Return the [X, Y] coordinate for the center point of the cell that contains the specified text.  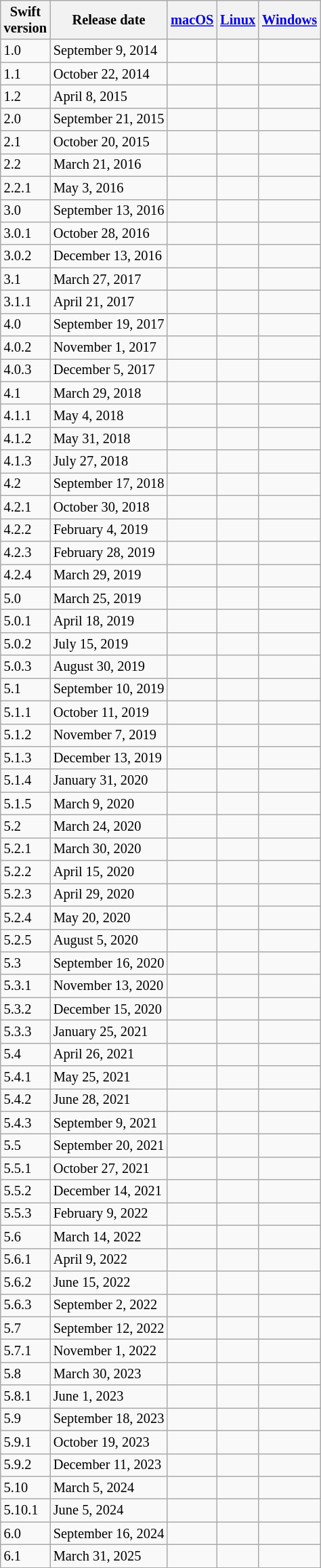
1.0 [26, 51]
September 2, 2022 [108, 1305]
March 24, 2020 [108, 826]
4.1.3 [26, 461]
Linux [238, 20]
2.0 [26, 119]
4.1 [26, 393]
5.8 [26, 1374]
December 5, 2017 [108, 370]
5.7.1 [26, 1350]
January 25, 2021 [108, 1031]
February 28, 2019 [108, 552]
September 21, 2015 [108, 119]
April 18, 2019 [108, 621]
3.1 [26, 279]
December 15, 2020 [108, 1009]
5.6.1 [26, 1260]
March 21, 2016 [108, 165]
March 29, 2019 [108, 575]
2.1 [26, 142]
5.5 [26, 1146]
6.0 [26, 1533]
5.3.2 [26, 1009]
5.2 [26, 826]
March 27, 2017 [108, 279]
5.5.3 [26, 1214]
December 13, 2019 [108, 758]
December 11, 2023 [108, 1465]
September 9, 2021 [108, 1123]
3.0.1 [26, 233]
June 5, 2024 [108, 1510]
October 20, 2015 [108, 142]
May 25, 2021 [108, 1077]
Windows [290, 20]
June 1, 2023 [108, 1397]
April 29, 2020 [108, 894]
October 30, 2018 [108, 507]
3.0 [26, 211]
3.0.2 [26, 256]
July 15, 2019 [108, 644]
4.2.2 [26, 530]
March 9, 2020 [108, 804]
5.2.4 [26, 917]
5.1.2 [26, 735]
April 26, 2021 [108, 1054]
February 9, 2022 [108, 1214]
5.10.1 [26, 1510]
5.2.2 [26, 872]
September 17, 2018 [108, 484]
May 3, 2016 [108, 188]
March 30, 2023 [108, 1374]
4.1.1 [26, 415]
June 28, 2021 [108, 1100]
September 19, 2017 [108, 325]
1.1 [26, 74]
August 5, 2020 [108, 941]
May 31, 2018 [108, 438]
5.0.3 [26, 667]
5.9.2 [26, 1465]
4.0 [26, 325]
September 10, 2019 [108, 689]
5.6.2 [26, 1282]
April 9, 2022 [108, 1260]
June 15, 2022 [108, 1282]
5.9 [26, 1419]
5.2.1 [26, 849]
5.1.3 [26, 758]
5.1.5 [26, 804]
5.0 [26, 598]
October 27, 2021 [108, 1168]
October 19, 2023 [108, 1442]
5.1.1 [26, 712]
5.8.1 [26, 1397]
September 13, 2016 [108, 211]
5.3 [26, 963]
5.4.2 [26, 1100]
May 20, 2020 [108, 917]
5.9.1 [26, 1442]
August 30, 2019 [108, 667]
March 25, 2019 [108, 598]
2.2.1 [26, 188]
March 5, 2024 [108, 1487]
Release date [108, 20]
4.0.2 [26, 348]
November 13, 2020 [108, 986]
5.5.1 [26, 1168]
5.10 [26, 1487]
4.2.1 [26, 507]
5.3.1 [26, 986]
September 16, 2020 [108, 963]
July 27, 2018 [108, 461]
4.2.3 [26, 552]
4.1.2 [26, 438]
5.0.1 [26, 621]
November 7, 2019 [108, 735]
4.2.4 [26, 575]
5.4 [26, 1054]
March 14, 2022 [108, 1237]
May 4, 2018 [108, 415]
5.3.3 [26, 1031]
5.2.3 [26, 894]
5.0.2 [26, 644]
February 4, 2019 [108, 530]
September 20, 2021 [108, 1146]
October 11, 2019 [108, 712]
4.2 [26, 484]
5.4.1 [26, 1077]
Swiftversion [26, 20]
October 28, 2016 [108, 233]
September 18, 2023 [108, 1419]
5.1.4 [26, 781]
5.1 [26, 689]
5.5.2 [26, 1191]
3.1.1 [26, 302]
March 31, 2025 [108, 1556]
2.2 [26, 165]
5.4.3 [26, 1123]
April 21, 2017 [108, 302]
5.7 [26, 1328]
November 1, 2017 [108, 348]
March 30, 2020 [108, 849]
5.2.5 [26, 941]
January 31, 2020 [108, 781]
1.2 [26, 96]
December 13, 2016 [108, 256]
September 16, 2024 [108, 1533]
November 1, 2022 [108, 1350]
5.6 [26, 1237]
October 22, 2014 [108, 74]
September 12, 2022 [108, 1328]
December 14, 2021 [108, 1191]
4.0.3 [26, 370]
April 8, 2015 [108, 96]
macOS [192, 20]
April 15, 2020 [108, 872]
March 29, 2018 [108, 393]
September 9, 2014 [108, 51]
6.1 [26, 1556]
5.6.3 [26, 1305]
